Find where the given text appears and provide that cell's center as (X, Y) coordinate. 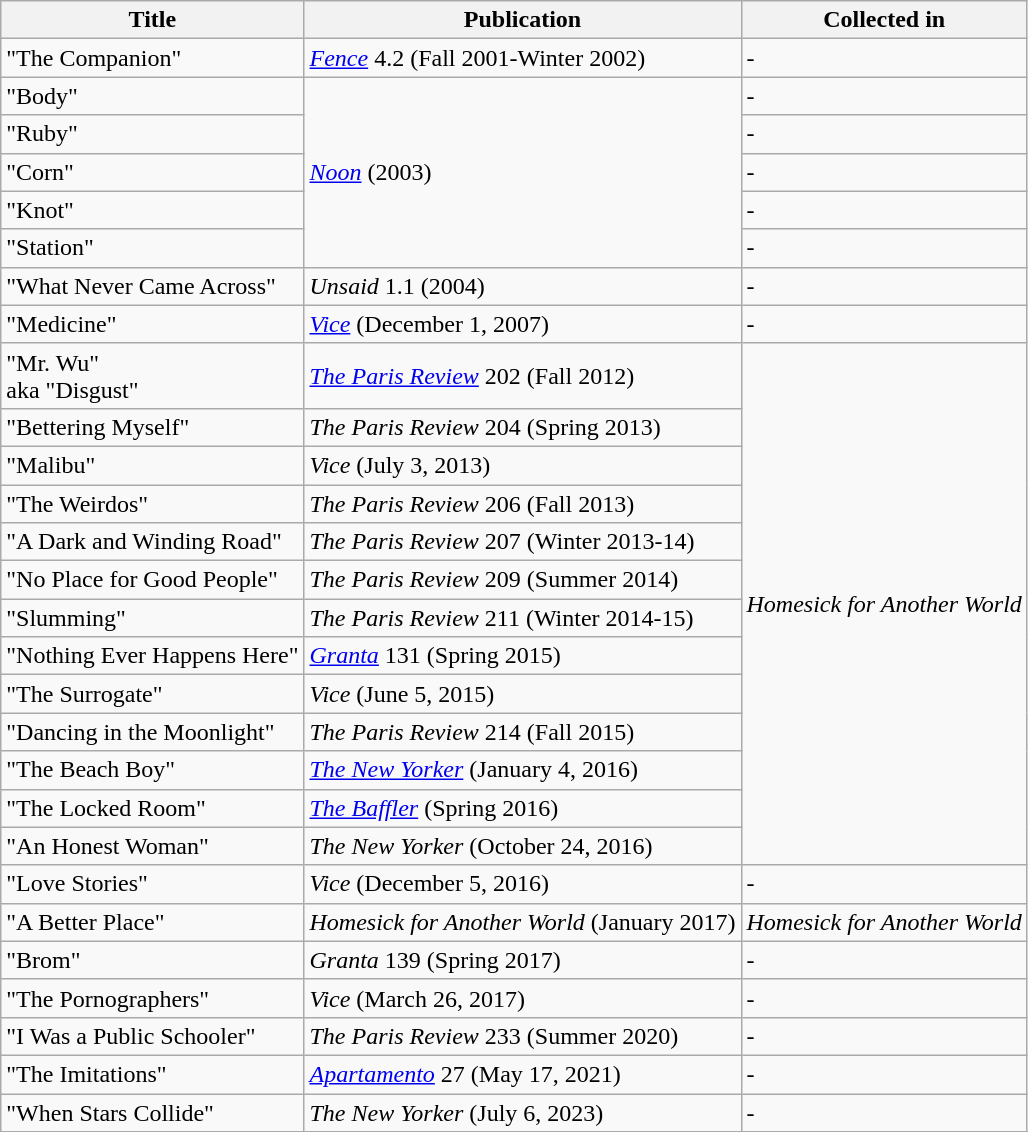
"Corn" (152, 172)
"The Weirdos" (152, 503)
"A Dark and Winding Road" (152, 542)
The New Yorker (July 6, 2023) (522, 1113)
"Nothing Ever Happens Here" (152, 656)
"Slumming" (152, 618)
Vice (July 3, 2013) (522, 465)
Vice (June 5, 2015) (522, 694)
"What Never Came Across" (152, 286)
The Paris Review 209 (Summer 2014) (522, 580)
Noon (2003) (522, 172)
The Baffler (Spring 2016) (522, 808)
The Paris Review 204 (Spring 2013) (522, 427)
"Medicine" (152, 324)
"An Honest Woman" (152, 846)
"A Better Place" (152, 922)
"The Locked Room" (152, 808)
Granta 139 (Spring 2017) (522, 960)
"The Surrogate" (152, 694)
Apartamento 27 (May 17, 2021) (522, 1074)
"The Companion" (152, 58)
The Paris Review 233 (Summer 2020) (522, 1036)
Fence 4.2 (Fall 2001-Winter 2002) (522, 58)
Unsaid 1.1 (2004) (522, 286)
The Paris Review 214 (Fall 2015) (522, 732)
"When Stars Collide" (152, 1113)
"Dancing in the Moonlight" (152, 732)
"Malibu" (152, 465)
The Paris Review 211 (Winter 2014-15) (522, 618)
The New Yorker (January 4, 2016) (522, 770)
Vice (March 26, 2017) (522, 998)
"No Place for Good People" (152, 580)
Homesick for Another World (January 2017) (522, 922)
"Love Stories" (152, 884)
Publication (522, 20)
Title (152, 20)
"Brom" (152, 960)
"Bettering Myself" (152, 427)
The Paris Review 202 (Fall 2012) (522, 376)
Granta 131 (Spring 2015) (522, 656)
"The Beach Boy" (152, 770)
Vice (December 1, 2007) (522, 324)
"The Imitations" (152, 1074)
"Station" (152, 248)
"The Pornographers" (152, 998)
"Knot" (152, 210)
The Paris Review 206 (Fall 2013) (522, 503)
"Mr. Wu"aka "Disgust" (152, 376)
The New Yorker (October 24, 2016) (522, 846)
"I Was a Public Schooler" (152, 1036)
Vice (December 5, 2016) (522, 884)
"Body" (152, 96)
Collected in (884, 20)
"Ruby" (152, 134)
The Paris Review 207 (Winter 2013-14) (522, 542)
